Output the (x, y) coordinate of the center of the cell containing the given text.  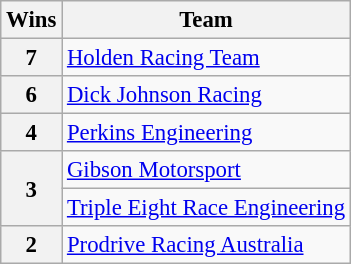
6 (32, 95)
Holden Racing Team (206, 58)
Wins (32, 20)
2 (32, 245)
Dick Johnson Racing (206, 95)
Gibson Motorsport (206, 170)
Team (206, 20)
4 (32, 133)
3 (32, 188)
Perkins Engineering (206, 133)
7 (32, 58)
Prodrive Racing Australia (206, 245)
Triple Eight Race Engineering (206, 208)
